Output the [X, Y] coordinate of the center of the cell containing the given text.  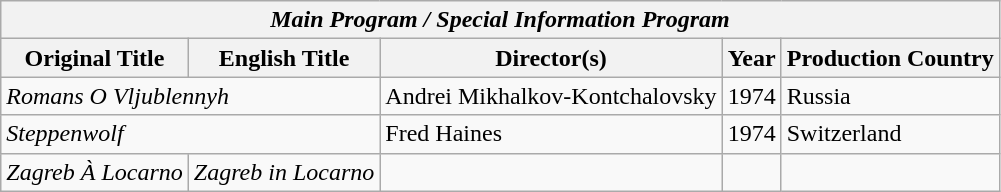
Switzerland [890, 134]
Steppenwolf [190, 134]
Fred Haines [551, 134]
Main Program / Special Information Program [500, 20]
Production Country [890, 58]
Andrei Mikhalkov-Kontchalovsky [551, 96]
Director(s) [551, 58]
Zagreb in Locarno [284, 172]
Russia [890, 96]
English Title [284, 58]
Romans O Vljublennyh [190, 96]
Year [752, 58]
Zagreb À Locarno [95, 172]
Original Title [95, 58]
